Output the (x, y) coordinate of the center of the cell containing the given text.  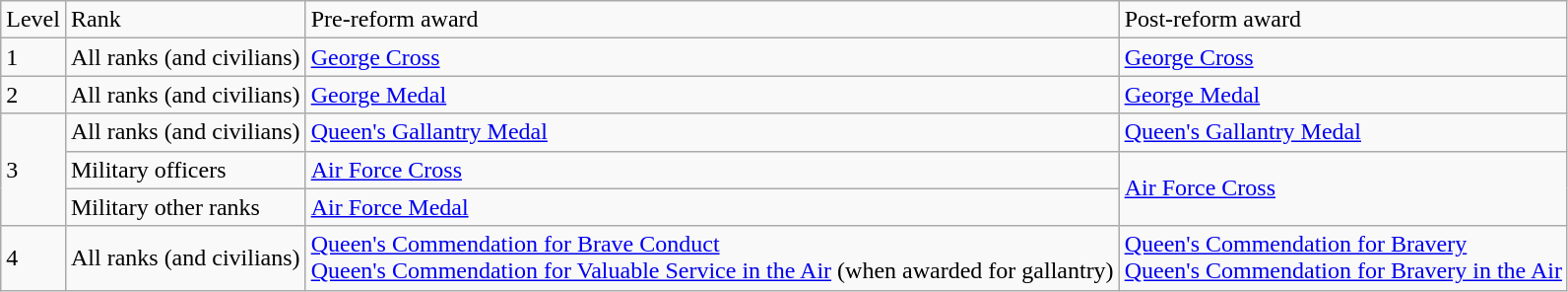
Queen's Commendation for Brave ConductQueen's Commendation for Valuable Service in the Air (when awarded for gallantry) (712, 258)
Military other ranks (185, 207)
1 (33, 57)
4 (33, 258)
Air Force Medal (712, 207)
Post-reform award (1343, 20)
Pre-reform award (712, 20)
Rank (185, 20)
Military officers (185, 170)
Level (33, 20)
3 (33, 170)
2 (33, 95)
Queen's Commendation for BraveryQueen's Commendation for Bravery in the Air (1343, 258)
